For the text-containing cell, return its midpoint in (x, y) coordinate format. 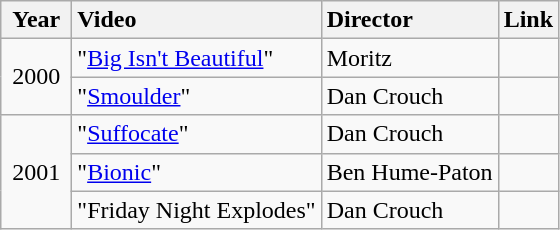
"Suffocate" (196, 134)
Director (410, 20)
"Big Isn't Beautiful" (196, 58)
Link (528, 20)
Video (196, 20)
Year (36, 20)
Ben Hume-Paton (410, 172)
"Bionic" (196, 172)
2000 (36, 77)
Moritz (410, 58)
"Smoulder" (196, 96)
2001 (36, 172)
"Friday Night Explodes" (196, 210)
